Identify which cell holds the provided text, then report its (x, y) central coordinate. 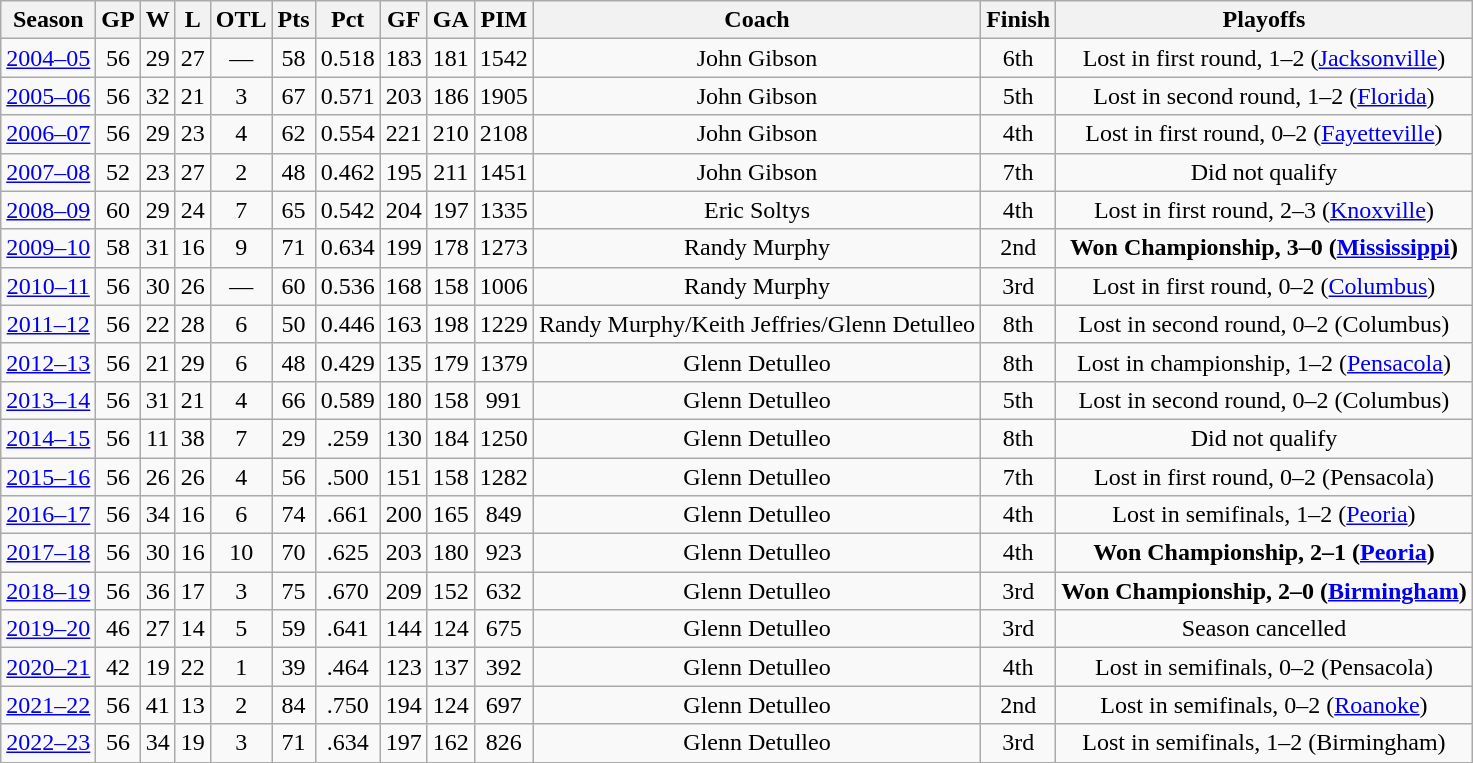
1229 (504, 324)
14 (192, 629)
204 (404, 210)
1273 (504, 248)
209 (404, 591)
186 (450, 96)
Pts (294, 20)
0.554 (348, 134)
10 (241, 553)
2021–22 (48, 705)
1905 (504, 96)
11 (158, 438)
199 (404, 248)
2006–07 (48, 134)
923 (504, 553)
42 (118, 667)
2010–11 (48, 286)
Eric Soltys (756, 210)
Lost in first round, 0–2 (Fayetteville) (1264, 134)
0.429 (348, 362)
632 (504, 591)
0.518 (348, 58)
Lost in semifinals, 0–2 (Pensacola) (1264, 667)
1282 (504, 477)
46 (118, 629)
50 (294, 324)
697 (504, 705)
Randy Murphy/Keith Jeffries/Glenn Detulleo (756, 324)
0.634 (348, 248)
163 (404, 324)
200 (404, 515)
Lost in first round, 2–3 (Knoxville) (1264, 210)
162 (450, 743)
24 (192, 210)
2017–18 (48, 553)
1 (241, 667)
74 (294, 515)
2016–17 (48, 515)
675 (504, 629)
.625 (348, 553)
991 (504, 400)
Season (48, 20)
211 (450, 172)
392 (504, 667)
2007–08 (48, 172)
0.589 (348, 400)
6th (1018, 58)
Won Championship, 2–0 (Birmingham) (1264, 591)
181 (450, 58)
152 (450, 591)
Playoffs (1264, 20)
.750 (348, 705)
179 (450, 362)
Lost in semifinals, 1–2 (Peoria) (1264, 515)
65 (294, 210)
36 (158, 591)
2022–23 (48, 743)
Finish (1018, 20)
210 (450, 134)
0.462 (348, 172)
183 (404, 58)
2015–16 (48, 477)
2014–15 (48, 438)
2013–14 (48, 400)
Coach (756, 20)
2019–20 (48, 629)
1335 (504, 210)
Won Championship, 2–1 (Peoria) (1264, 553)
Lost in second round, 1–2 (Florida) (1264, 96)
.670 (348, 591)
Lost in first round, 0–2 (Columbus) (1264, 286)
2012–13 (48, 362)
849 (504, 515)
OTL (241, 20)
5 (241, 629)
GP (118, 20)
Lost in semifinals, 0–2 (Roanoke) (1264, 705)
38 (192, 438)
2008–09 (48, 210)
.634 (348, 743)
1006 (504, 286)
0.536 (348, 286)
Won Championship, 3–0 (Mississippi) (1264, 248)
135 (404, 362)
Season cancelled (1264, 629)
.500 (348, 477)
198 (450, 324)
1451 (504, 172)
0.542 (348, 210)
168 (404, 286)
PIM (504, 20)
39 (294, 667)
1250 (504, 438)
2020–21 (48, 667)
L (192, 20)
2004–05 (48, 58)
178 (450, 248)
2005–06 (48, 96)
GA (450, 20)
Lost in first round, 0–2 (Pensacola) (1264, 477)
144 (404, 629)
165 (450, 515)
75 (294, 591)
123 (404, 667)
2011–12 (48, 324)
194 (404, 705)
32 (158, 96)
0.446 (348, 324)
W (158, 20)
Pct (348, 20)
1379 (504, 362)
13 (192, 705)
195 (404, 172)
2009–10 (48, 248)
GF (404, 20)
.641 (348, 629)
2108 (504, 134)
151 (404, 477)
70 (294, 553)
41 (158, 705)
Lost in championship, 1–2 (Pensacola) (1264, 362)
17 (192, 591)
130 (404, 438)
1542 (504, 58)
0.571 (348, 96)
84 (294, 705)
62 (294, 134)
28 (192, 324)
2018–19 (48, 591)
.464 (348, 667)
Lost in first round, 1–2 (Jacksonville) (1264, 58)
137 (450, 667)
52 (118, 172)
.259 (348, 438)
67 (294, 96)
.661 (348, 515)
9 (241, 248)
826 (504, 743)
184 (450, 438)
59 (294, 629)
Lost in semifinals, 1–2 (Birmingham) (1264, 743)
66 (294, 400)
221 (404, 134)
